Detect which cell encompasses the target text, then output its [X, Y] center coordinate. 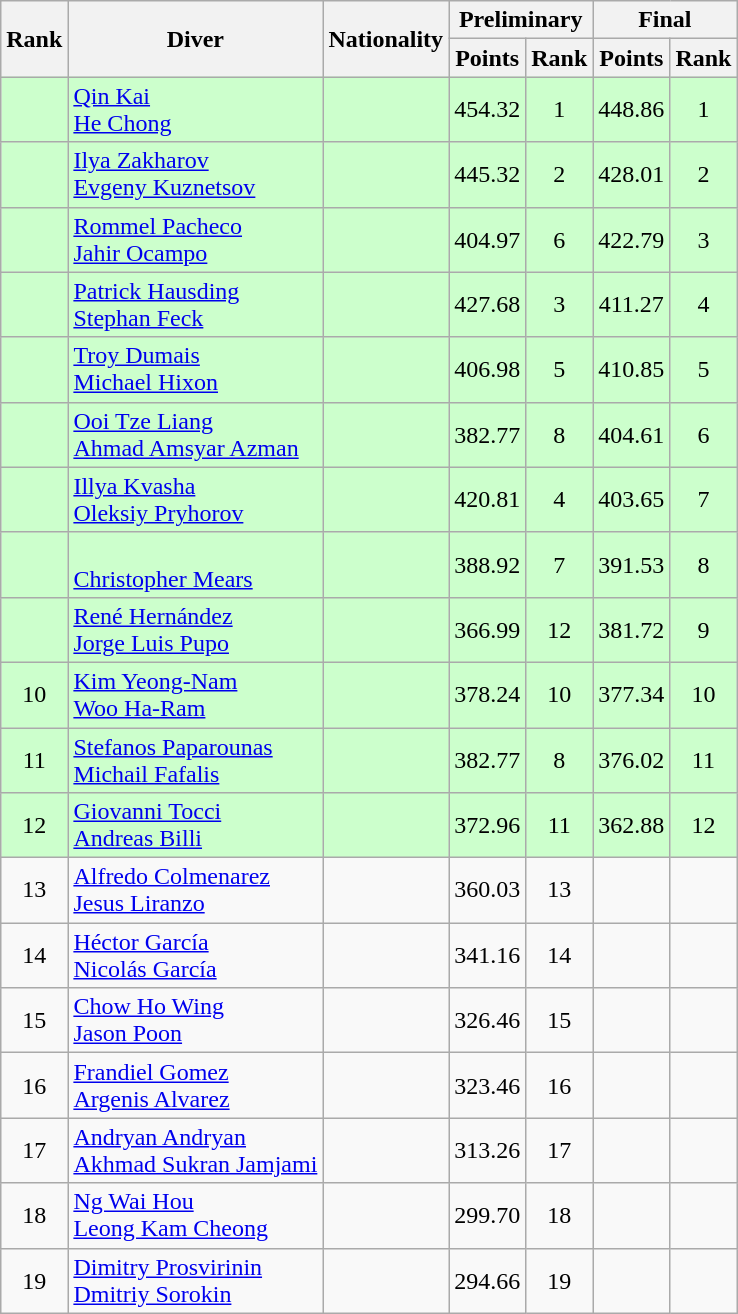
428.01 [632, 174]
391.53 [632, 564]
403.65 [632, 500]
Troy DumaisMichael Hixon [196, 370]
448.86 [632, 110]
Qin KaiHe Chong [196, 110]
376.02 [632, 760]
Ooi Tze LiangAhmad Amsyar Azman [196, 434]
422.79 [632, 240]
326.46 [488, 1020]
388.92 [488, 564]
445.32 [488, 174]
Ng Wai HouLeong Kam Cheong [196, 1216]
427.68 [488, 304]
Illya KvashaOleksiy Pryhorov [196, 500]
294.66 [488, 1280]
Giovanni TocciAndreas Billi [196, 826]
Preliminary [521, 20]
362.88 [632, 826]
420.81 [488, 500]
Andryan AndryanAkhmad Sukran Jamjami [196, 1150]
377.34 [632, 694]
454.32 [488, 110]
Alfredo ColmenarezJesus Liranzo [196, 890]
Dimitry ProsvirininDmitriy Sorokin [196, 1280]
411.27 [632, 304]
Diver [196, 39]
381.72 [632, 630]
Stefanos PaparounasMichail Fafalis [196, 760]
366.99 [488, 630]
299.70 [488, 1216]
404.97 [488, 240]
378.24 [488, 694]
360.03 [488, 890]
410.85 [632, 370]
9 [704, 630]
Christopher Mears [196, 564]
René HernándezJorge Luis Pupo [196, 630]
Chow Ho WingJason Poon [196, 1020]
Nationality [386, 39]
404.61 [632, 434]
313.26 [488, 1150]
406.98 [488, 370]
Patrick HausdingStephan Feck [196, 304]
372.96 [488, 826]
Kim Yeong-NamWoo Ha-Ram [196, 694]
Final [665, 20]
341.16 [488, 956]
Rommel PachecoJahir Ocampo [196, 240]
Héctor GarcíaNicolás García [196, 956]
323.46 [488, 1086]
Ilya ZakharovEvgeny Kuznetsov [196, 174]
Frandiel GomezArgenis Alvarez [196, 1086]
